Find where the given text appears and provide that cell's center as (X, Y) coordinate. 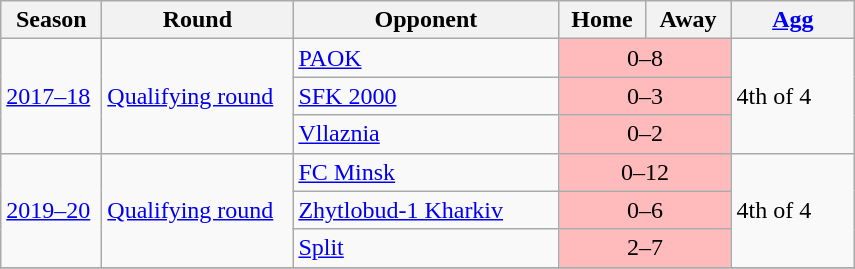
0–2 (645, 134)
PAOK (426, 58)
Opponent (426, 20)
Split (426, 248)
Round (198, 20)
2–7 (645, 248)
0–12 (645, 172)
Season (52, 20)
Vllaznia (426, 134)
Agg (793, 20)
2017–18 (52, 96)
2019–20 (52, 210)
Away (688, 20)
SFK 2000 (426, 96)
Home (602, 20)
0–3 (645, 96)
0–6 (645, 210)
FC Minsk (426, 172)
0–8 (645, 58)
Zhytlobud-1 Kharkiv (426, 210)
